Return the [x, y] coordinate for the center point of the cell that contains the specified text.  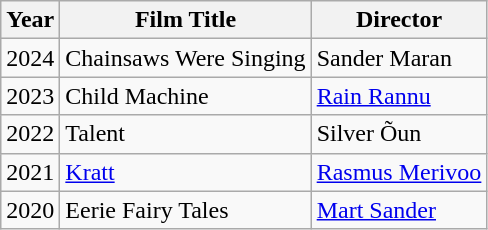
Director [399, 20]
Kratt [186, 172]
Talent [186, 134]
2023 [30, 96]
Mart Sander [399, 210]
Chainsaws Were Singing [186, 58]
Child Machine [186, 96]
2022 [30, 134]
2021 [30, 172]
Year [30, 20]
Sander Maran [399, 58]
2020 [30, 210]
Eerie Fairy Tales [186, 210]
Film Title [186, 20]
2024 [30, 58]
Rain Rannu [399, 96]
Silver Õun [399, 134]
Rasmus Merivoo [399, 172]
